Identify which cell holds the provided text, then report its (X, Y) central coordinate. 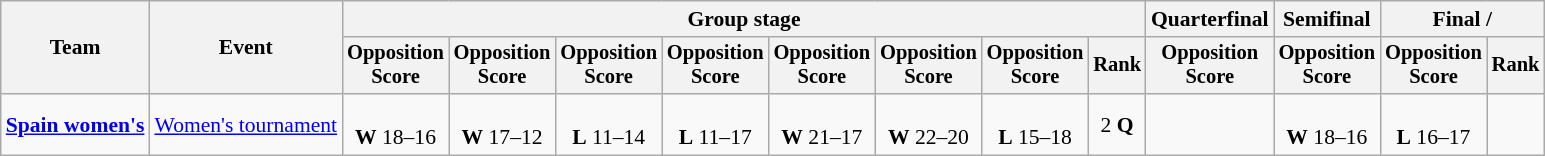
Event (246, 48)
L 11–17 (716, 124)
W 21–17 (822, 124)
L 16–17 (1434, 124)
L 11–14 (608, 124)
W 22–20 (928, 124)
Spain women's (76, 124)
Team (76, 48)
Semifinal (1328, 19)
Quarterfinal (1210, 19)
Final / (1462, 19)
Women's tournament (246, 124)
L 15–18 (1036, 124)
Group stage (744, 19)
W 17–12 (502, 124)
2 Q (1117, 124)
